From the cell containing the given text, extract its center point as (X, Y) coordinate. 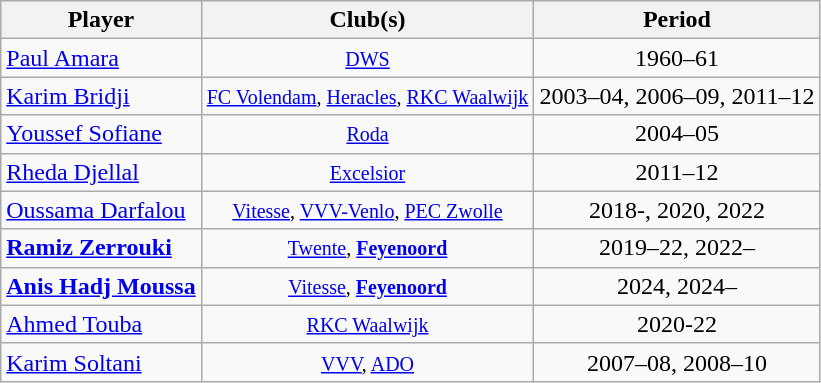
Vitesse, VVV-Venlo, PEC Zwolle (368, 210)
2018-, 2020, 2022 (677, 210)
DWS (368, 58)
Player (101, 20)
Ahmed Touba (101, 324)
1960–61 (677, 58)
Club(s) (368, 20)
Karim Soltani (101, 362)
Paul Amara (101, 58)
Period (677, 20)
Ramiz Zerrouki (101, 248)
Rheda Djellal (101, 172)
Vitesse, Feyenoord (368, 286)
Excelsior (368, 172)
2020-22 (677, 324)
Twente, Feyenoord (368, 248)
Oussama Darfalou (101, 210)
Youssef Sofiane (101, 134)
2019–22, 2022– (677, 248)
2007–08, 2008–10 (677, 362)
Anis Hadj Moussa (101, 286)
2024, 2024– (677, 286)
2011–12 (677, 172)
Karim Bridji (101, 96)
FC Volendam, Heracles, RKC Waalwijk (368, 96)
2003–04, 2006–09, 2011–12 (677, 96)
RKC Waalwijk (368, 324)
VVV, ADO (368, 362)
2004–05 (677, 134)
Roda (368, 134)
